Extract the (x, y) coordinate from the center of the cell holding the provided text.  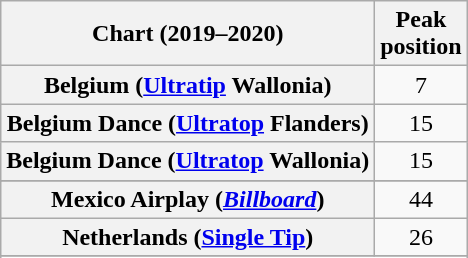
44 (421, 199)
7 (421, 85)
Belgium Dance (Ultratop Flanders) (188, 123)
Mexico Airplay (Billboard) (188, 199)
Peakposition (421, 34)
Belgium (Ultratip Wallonia) (188, 85)
Belgium Dance (Ultratop Wallonia) (188, 161)
26 (421, 237)
Chart (2019–2020) (188, 34)
Netherlands (Single Tip) (188, 237)
